Search for the cell housing the specified text and yield its [X, Y] center coordinate. 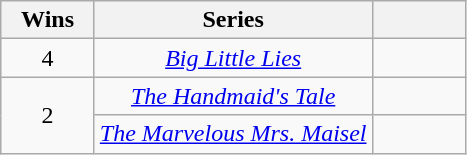
2 [48, 115]
Series [233, 20]
The Marvelous Mrs. Maisel [233, 134]
Big Little Lies [233, 58]
Wins [48, 20]
The Handmaid's Tale [233, 96]
4 [48, 58]
